Detect which cell encompasses the target text, then output its [x, y] center coordinate. 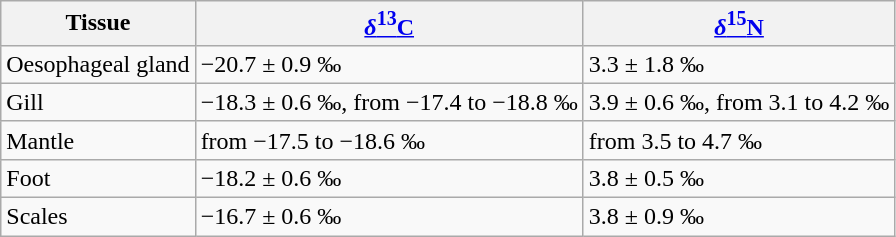
Gill [98, 102]
−18.2 ± 0.6 ‰ [389, 178]
Tissue [98, 24]
Foot [98, 178]
−18.3 ± 0.6 ‰, from −17.4 to −18.8 ‰ [389, 102]
Mantle [98, 140]
from 3.5 to 4.7 ‰ [739, 140]
3.3 ± 1.8 ‰ [739, 64]
3.8 ± 0.9 ‰ [739, 217]
δ15N [739, 24]
δ13C [389, 24]
−16.7 ± 0.6 ‰ [389, 217]
from −17.5 to −18.6 ‰ [389, 140]
3.8 ± 0.5 ‰ [739, 178]
−20.7 ± 0.9 ‰ [389, 64]
Scales [98, 217]
Oesophageal gland [98, 64]
3.9 ± 0.6 ‰, from 3.1 to 4.2 ‰ [739, 102]
